Search for the cell housing the specified text and yield its (X, Y) center coordinate. 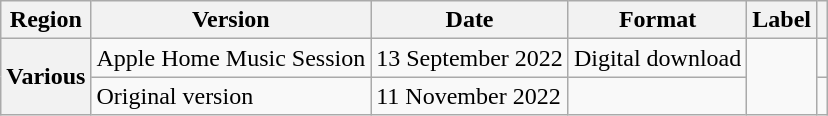
Apple Home Music Session (231, 58)
Label (782, 20)
Format (657, 20)
11 November 2022 (470, 96)
Various (46, 77)
Region (46, 20)
Version (231, 20)
13 September 2022 (470, 58)
Digital download (657, 58)
Date (470, 20)
Original version (231, 96)
